Extract the [x, y] coordinate from the center of the cell holding the provided text.  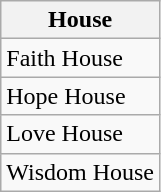
Love House [80, 134]
House [80, 20]
Hope House [80, 96]
Faith House [80, 58]
Wisdom House [80, 172]
